Detect which cell encompasses the target text, then output its (X, Y) center coordinate. 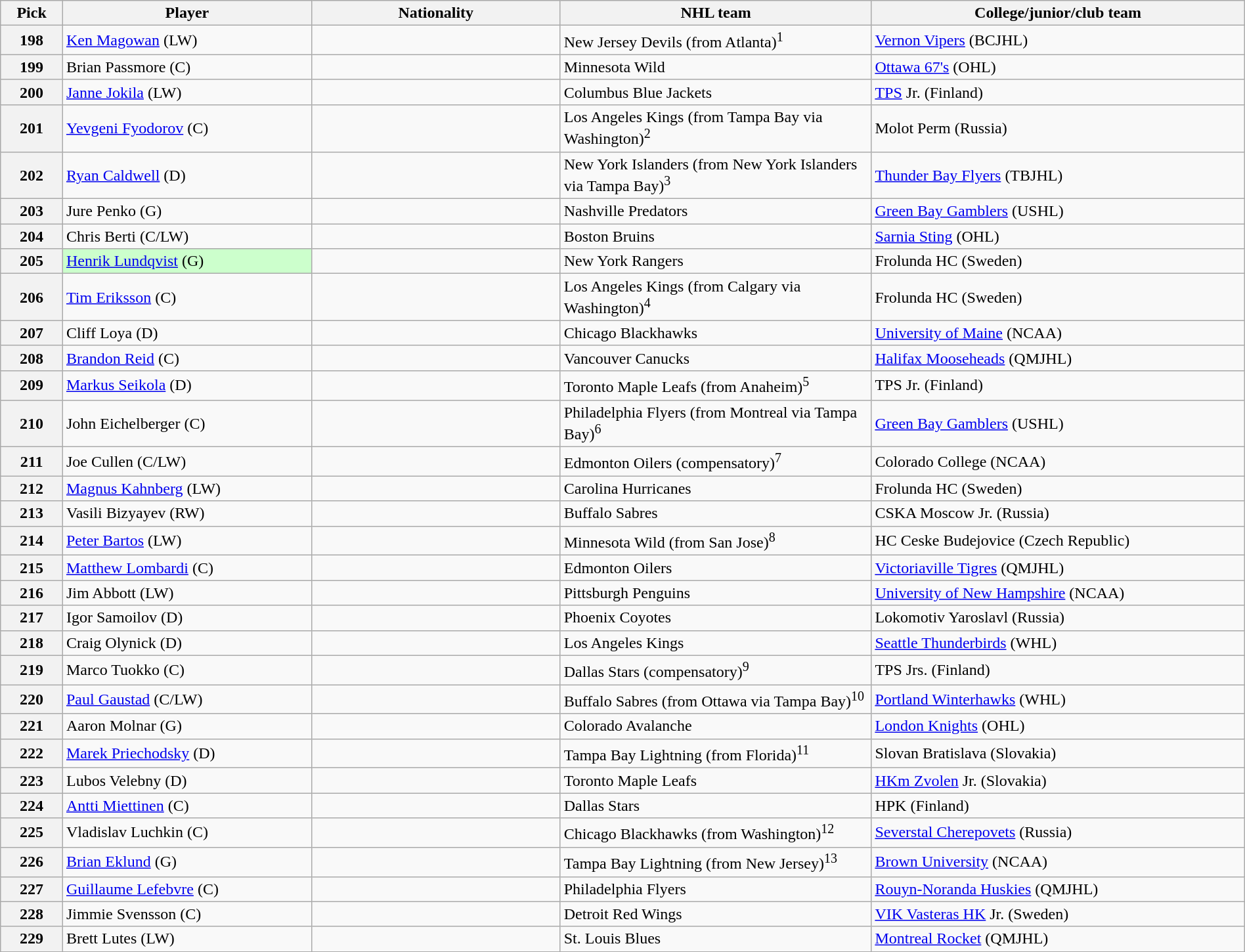
Halifax Mooseheads (QMJHL) (1058, 358)
203 (32, 211)
Paul Gaustad (C/LW) (186, 700)
229 (32, 939)
VIK Vasteras HK Jr. (Sweden) (1058, 914)
Ottawa 67's (OHL) (1058, 67)
207 (32, 333)
HKm Zvolen Jr. (Slovakia) (1058, 781)
Brown University (NCAA) (1058, 861)
Nashville Predators (716, 211)
Boston Bruins (716, 236)
College/junior/club team (1058, 13)
Tim Eriksson (C) (186, 297)
Thunder Bay Flyers (TBJHL) (1058, 175)
215 (32, 568)
Philadelphia Flyers (from Montreal via Tampa Bay)6 (716, 423)
HC Ceske Budejovice (Czech Republic) (1058, 541)
Marek Priechodsky (D) (186, 754)
Los Angeles Kings (from Calgary via Washington)4 (716, 297)
227 (32, 889)
Toronto Maple Leafs (716, 781)
Joe Cullen (C/LW) (186, 462)
Carolina Hurricanes (716, 488)
218 (32, 643)
Markus Seikola (D) (186, 385)
Chris Berti (C/LW) (186, 236)
208 (32, 358)
211 (32, 462)
Minnesota Wild (716, 67)
209 (32, 385)
Columbus Blue Jackets (716, 92)
202 (32, 175)
Marco Tuokko (C) (186, 670)
Vancouver Canucks (716, 358)
Severstal Cherepovets (Russia) (1058, 833)
Philadelphia Flyers (716, 889)
Aaron Molnar (G) (186, 726)
CSKA Moscow Jr. (Russia) (1058, 513)
210 (32, 423)
Dallas Stars (compensatory)9 (716, 670)
Victoriaville Tigres (QMJHL) (1058, 568)
NHL team (716, 13)
University of New Hampshire (NCAA) (1058, 593)
Janne Jokila (LW) (186, 92)
200 (32, 92)
Edmonton Oilers (716, 568)
220 (32, 700)
Cliff Loya (D) (186, 333)
Igor Samoilov (D) (186, 618)
Jure Penko (G) (186, 211)
198 (32, 41)
Los Angeles Kings (from Tampa Bay via Washington)2 (716, 128)
Vladislav Luchkin (C) (186, 833)
Buffalo Sabres (716, 513)
New York Islanders (from New York Islanders via Tampa Bay)3 (716, 175)
Guillaume Lefebvre (C) (186, 889)
Antti Miettinen (C) (186, 806)
Slovan Bratislava (Slovakia) (1058, 754)
Player (186, 13)
Craig Olynick (D) (186, 643)
222 (32, 754)
Brian Eklund (G) (186, 861)
Rouyn-Noranda Huskies (QMJHL) (1058, 889)
Los Angeles Kings (716, 643)
Ken Magowan (LW) (186, 41)
Chicago Blackhawks (716, 333)
Peter Bartos (LW) (186, 541)
Phoenix Coyotes (716, 618)
205 (32, 261)
213 (32, 513)
Buffalo Sabres (from Ottawa via Tampa Bay)10 (716, 700)
Seattle Thunderbirds (WHL) (1058, 643)
St. Louis Blues (716, 939)
John Eichelberger (C) (186, 423)
Dallas Stars (716, 806)
199 (32, 67)
214 (32, 541)
Portland Winterhawks (WHL) (1058, 700)
Magnus Kahnberg (LW) (186, 488)
Minnesota Wild (from San Jose)8 (716, 541)
Lubos Velebny (D) (186, 781)
Brian Passmore (C) (186, 67)
New Jersey Devils (from Atlanta)1 (716, 41)
Jim Abbott (LW) (186, 593)
Colorado Avalanche (716, 726)
228 (32, 914)
Henrik Lundqvist (G) (186, 261)
221 (32, 726)
University of Maine (NCAA) (1058, 333)
Pittsburgh Penguins (716, 593)
Molot Perm (Russia) (1058, 128)
217 (32, 618)
219 (32, 670)
Vasili Bizyayev (RW) (186, 513)
Tampa Bay Lightning (from Florida)11 (716, 754)
Montreal Rocket (QMJHL) (1058, 939)
206 (32, 297)
Sarnia Sting (OHL) (1058, 236)
New York Rangers (716, 261)
Pick (32, 13)
TPS Jrs. (Finland) (1058, 670)
Toronto Maple Leafs (from Anaheim)5 (716, 385)
Edmonton Oilers (compensatory)7 (716, 462)
201 (32, 128)
Brandon Reid (C) (186, 358)
Tampa Bay Lightning (from New Jersey)13 (716, 861)
Lokomotiv Yaroslavl (Russia) (1058, 618)
216 (32, 593)
226 (32, 861)
Detroit Red Wings (716, 914)
Matthew Lombardi (C) (186, 568)
225 (32, 833)
Brett Lutes (LW) (186, 939)
HPK (Finland) (1058, 806)
212 (32, 488)
Vernon Vipers (BCJHL) (1058, 41)
224 (32, 806)
London Knights (OHL) (1058, 726)
Chicago Blackhawks (from Washington)12 (716, 833)
Jimmie Svensson (C) (186, 914)
Yevgeni Fyodorov (C) (186, 128)
Nationality (436, 13)
223 (32, 781)
Ryan Caldwell (D) (186, 175)
204 (32, 236)
Colorado College (NCAA) (1058, 462)
